Find where the given text appears and provide that cell's center as (x, y) coordinate. 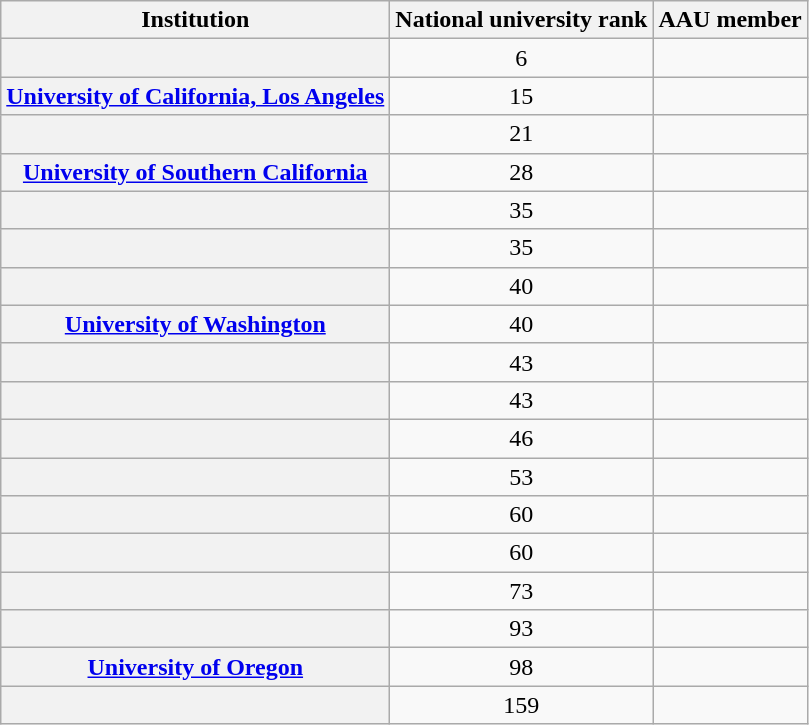
159 (522, 705)
University of Washington (196, 324)
73 (522, 591)
15 (522, 96)
AAU member (730, 20)
46 (522, 438)
6 (522, 58)
University of Southern California (196, 172)
National university rank (522, 20)
University of California, Los Angeles (196, 96)
53 (522, 477)
Institution (196, 20)
93 (522, 629)
21 (522, 134)
University of Oregon (196, 667)
28 (522, 172)
98 (522, 667)
